Return [X, Y] of the center of cell containing provided text 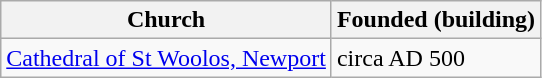
Cathedral of St Woolos, Newport [166, 58]
Church [166, 20]
Founded (building) [436, 20]
circa AD 500 [436, 58]
